Capture the cell that displays the provided text and extract its (x, y) central coordinate. 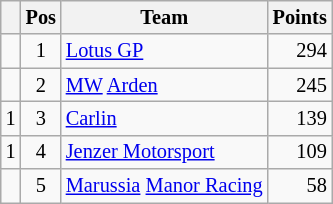
2 (41, 85)
139 (300, 118)
4 (41, 152)
5 (41, 186)
58 (300, 186)
Points (300, 17)
Team (164, 17)
294 (300, 51)
Jenzer Motorsport (164, 152)
Carlin (164, 118)
Marussia Manor Racing (164, 186)
109 (300, 152)
MW Arden (164, 85)
3 (41, 118)
Lotus GP (164, 51)
Pos (41, 17)
245 (300, 85)
